Provide the (x, y) coordinate of the cell's center where the given text is located.  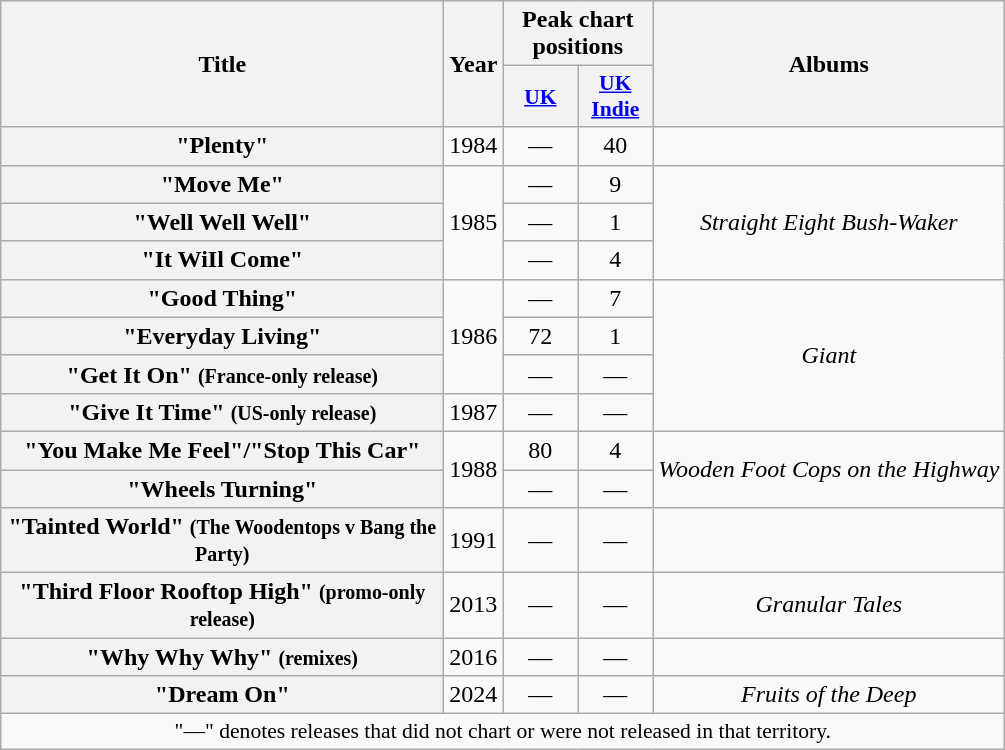
"Plenty" (222, 146)
1985 (474, 222)
"Wheels Turning" (222, 489)
40 (616, 146)
"Tainted World" (The Woodentops v Bang the Party) (222, 540)
Fruits of the Deep (829, 695)
"Dream On" (222, 695)
"You Make Me Feel"/"Stop This Car" (222, 450)
Granular Tales (829, 606)
7 (616, 298)
Straight Eight Bush-Waker (829, 222)
Year (474, 64)
Giant (829, 355)
2016 (474, 657)
"It WiIl Come" (222, 260)
9 (616, 184)
2013 (474, 606)
1986 (474, 336)
Peak chart positions (578, 34)
"Why Why Why" (remixes) (222, 657)
UK (540, 96)
1988 (474, 469)
"Good Thing" (222, 298)
1987 (474, 412)
"Give It Time" (US-only release) (222, 412)
"Well Well Well" (222, 222)
"—" denotes releases that did not chart or were not released in that territory. (503, 732)
1984 (474, 146)
1991 (474, 540)
72 (540, 336)
Title (222, 64)
80 (540, 450)
"Get It On" (France-only release) (222, 374)
"Third Floor Rooftop High" (promo-only release) (222, 606)
Albums (829, 64)
"Everyday Living" (222, 336)
UKIndie (616, 96)
"Move Me" (222, 184)
Wooden Foot Cops on the Highway (829, 469)
2024 (474, 695)
